Capture the cell that displays the provided text and extract its [X, Y] central coordinate. 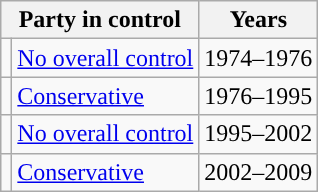
2002–2009 [258, 172]
Party in control [100, 20]
1995–2002 [258, 134]
1974–1976 [258, 58]
Years [258, 20]
1976–1995 [258, 96]
